Locate the cell with the specified text and output its (x, y) center coordinate. 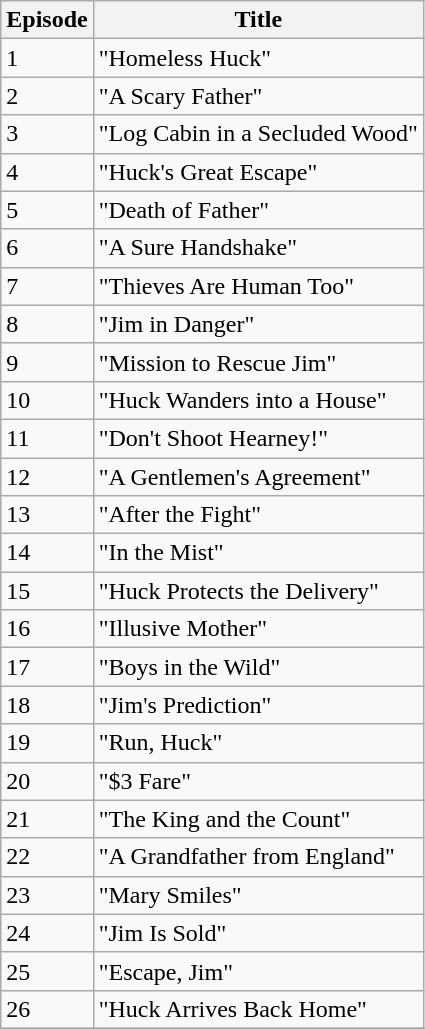
8 (47, 324)
24 (47, 933)
"Homeless Huck" (258, 58)
4 (47, 172)
7 (47, 286)
"Jim Is Sold" (258, 933)
"After the Fight" (258, 515)
"Illusive Mother" (258, 629)
"A Scary Father" (258, 96)
"Thieves Are Human Too" (258, 286)
1 (47, 58)
"Jim's Prediction" (258, 705)
"Mary Smiles" (258, 895)
"Log Cabin in a Secluded Wood" (258, 134)
17 (47, 667)
"A Gentlemen's Agreement" (258, 477)
"In the Mist" (258, 553)
9 (47, 362)
21 (47, 819)
"$3 Fare" (258, 781)
2 (47, 96)
16 (47, 629)
Title (258, 20)
"Death of Father" (258, 210)
6 (47, 248)
18 (47, 705)
20 (47, 781)
"A Grandfather from England" (258, 857)
"Huck Wanders into a House" (258, 400)
"Jim in Danger" (258, 324)
25 (47, 971)
"Run, Huck" (258, 743)
"Don't Shoot Hearney!" (258, 438)
"Mission to Rescue Jim" (258, 362)
3 (47, 134)
13 (47, 515)
26 (47, 1009)
"A Sure Handshake" (258, 248)
22 (47, 857)
11 (47, 438)
"Huck Protects the Delivery" (258, 591)
"Escape, Jim" (258, 971)
"The King and the Count" (258, 819)
5 (47, 210)
"Boys in the Wild" (258, 667)
"Huck Arrives Back Home" (258, 1009)
12 (47, 477)
23 (47, 895)
15 (47, 591)
"Huck's Great Escape" (258, 172)
10 (47, 400)
19 (47, 743)
Episode (47, 20)
14 (47, 553)
